Output the (x, y) coordinate of the center of the cell containing the given text.  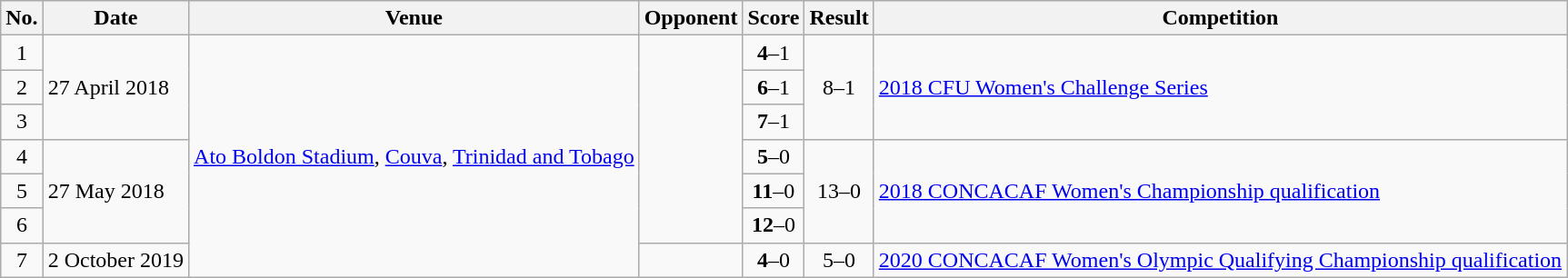
2018 CONCACAF Women's Championship qualification (1220, 191)
3 (22, 122)
Date (115, 18)
Ato Boldon Stadium, Couva, Trinidad and Tobago (414, 156)
Score (774, 18)
2 October 2019 (115, 260)
4 (22, 156)
27 May 2018 (115, 191)
Opponent (691, 18)
11–0 (774, 191)
8–1 (839, 87)
4–1 (774, 53)
7 (22, 260)
27 April 2018 (115, 87)
Competition (1220, 18)
5 (22, 191)
7–1 (774, 122)
1 (22, 53)
Venue (414, 18)
2020 CONCACAF Women's Olympic Qualifying Championship qualification (1220, 260)
2 (22, 87)
2018 CFU Women's Challenge Series (1220, 87)
Result (839, 18)
No. (22, 18)
4–0 (774, 260)
6–1 (774, 87)
12–0 (774, 225)
6 (22, 225)
13–0 (839, 191)
